Search for the cell housing the specified text and yield its (x, y) center coordinate. 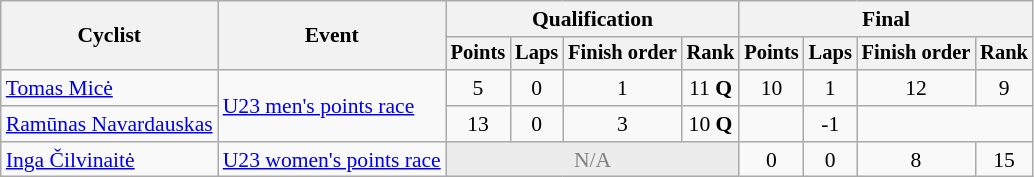
10 Q (711, 124)
Final (886, 19)
Event (332, 36)
-1 (830, 124)
12 (916, 88)
5 (478, 88)
9 (1004, 88)
Qualification (593, 19)
U23 men's points race (332, 106)
3 (622, 124)
11 Q (711, 88)
Tomas Micė (110, 88)
Ramūnas Navardauskas (110, 124)
13 (478, 124)
Cyclist (110, 36)
10 (771, 88)
